Search for the cell housing the specified text and yield its (X, Y) center coordinate. 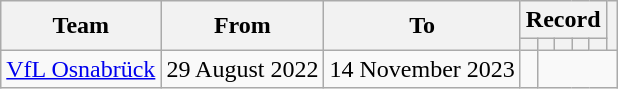
To (422, 26)
14 November 2023 (422, 69)
Record (563, 20)
From (242, 26)
Team (81, 26)
29 August 2022 (242, 69)
VfL Osnabrück (81, 69)
